Output the (X, Y) coordinate of the center of the cell containing the given text.  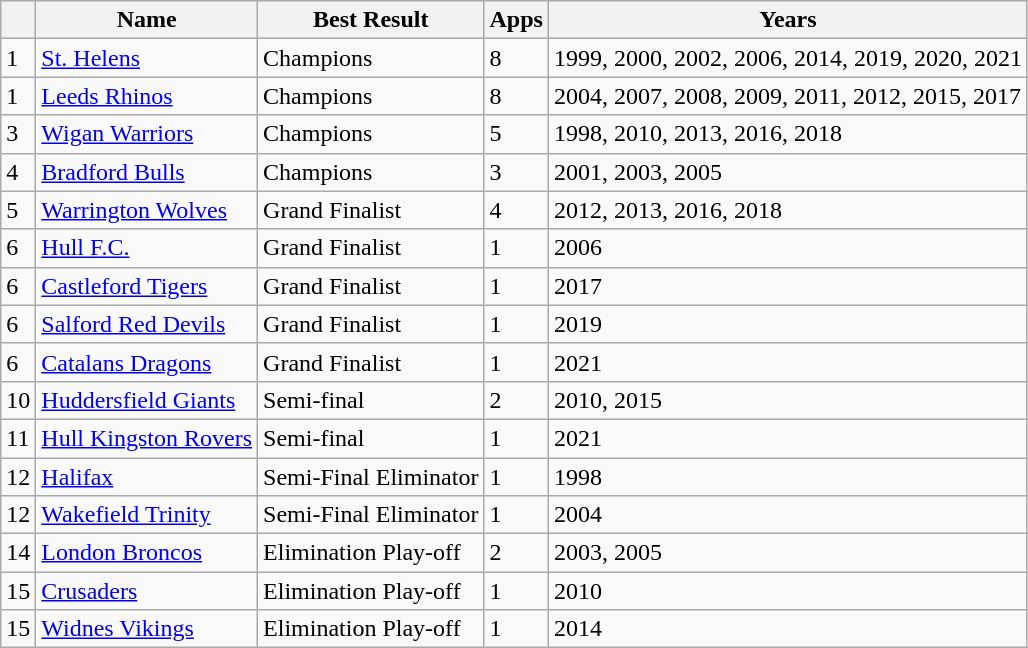
10 (18, 400)
Hull F.C. (147, 248)
2010 (788, 591)
Crusaders (147, 591)
Wakefield Trinity (147, 515)
Huddersfield Giants (147, 400)
Catalans Dragons (147, 362)
1998 (788, 477)
2017 (788, 286)
Castleford Tigers (147, 286)
London Broncos (147, 553)
Warrington Wolves (147, 210)
St. Helens (147, 58)
2012, 2013, 2016, 2018 (788, 210)
Halifax (147, 477)
Leeds Rhinos (147, 96)
2003, 2005 (788, 553)
1999, 2000, 2002, 2006, 2014, 2019, 2020, 2021 (788, 58)
Bradford Bulls (147, 172)
Years (788, 20)
Apps (516, 20)
Hull Kingston Rovers (147, 438)
2014 (788, 629)
Salford Red Devils (147, 324)
Wigan Warriors (147, 134)
11 (18, 438)
2006 (788, 248)
2001, 2003, 2005 (788, 172)
2019 (788, 324)
14 (18, 553)
Widnes Vikings (147, 629)
1998, 2010, 2013, 2016, 2018 (788, 134)
2004 (788, 515)
Name (147, 20)
2010, 2015 (788, 400)
2004, 2007, 2008, 2009, 2011, 2012, 2015, 2017 (788, 96)
Best Result (371, 20)
